Scan for the cell matching the given text and deliver its [x, y] coordinate at center. 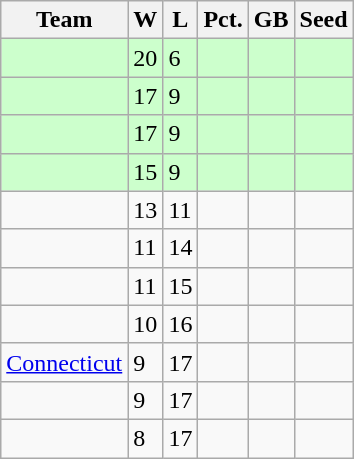
20 [146, 58]
Pct. [223, 20]
Team [64, 20]
6 [180, 58]
16 [180, 324]
L [180, 20]
GB [271, 20]
Seed [324, 20]
W [146, 20]
8 [146, 438]
13 [146, 210]
14 [180, 248]
10 [146, 324]
Connecticut [64, 362]
